Determine the [x, y] coordinate at the center of the cell enclosing the given text.  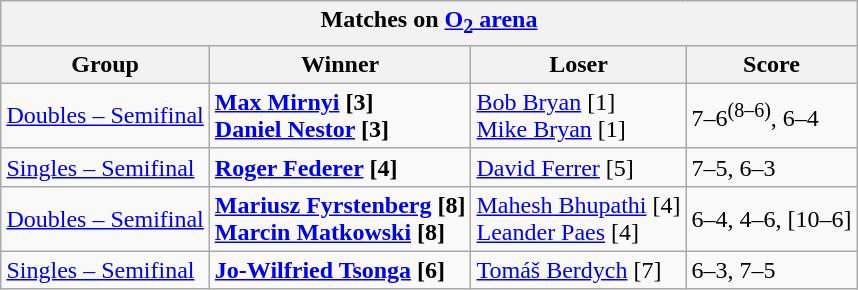
6–4, 4–6, [10–6] [772, 218]
Bob Bryan [1] Mike Bryan [1] [578, 116]
Score [772, 64]
Tomáš Berdych [7] [578, 270]
7–5, 6–3 [772, 167]
Loser [578, 64]
Winner [340, 64]
Group [105, 64]
Mariusz Fyrstenberg [8] Marcin Matkowski [8] [340, 218]
7–6(8–6), 6–4 [772, 116]
Mahesh Bhupathi [4] Leander Paes [4] [578, 218]
David Ferrer [5] [578, 167]
Roger Federer [4] [340, 167]
Matches on O2 arena [429, 23]
Jo-Wilfried Tsonga [6] [340, 270]
6–3, 7–5 [772, 270]
Max Mirnyi [3] Daniel Nestor [3] [340, 116]
